Detect which cell encompasses the target text, then output its [X, Y] center coordinate. 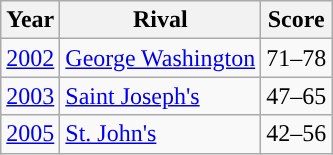
Score [296, 20]
71–78 [296, 58]
2003 [30, 96]
Year [30, 20]
2002 [30, 58]
St. John's [160, 134]
Saint Joseph's [160, 96]
2005 [30, 134]
Rival [160, 20]
47–65 [296, 96]
George Washington [160, 58]
42–56 [296, 134]
